Identify which cell holds the provided text, then report its [x, y] central coordinate. 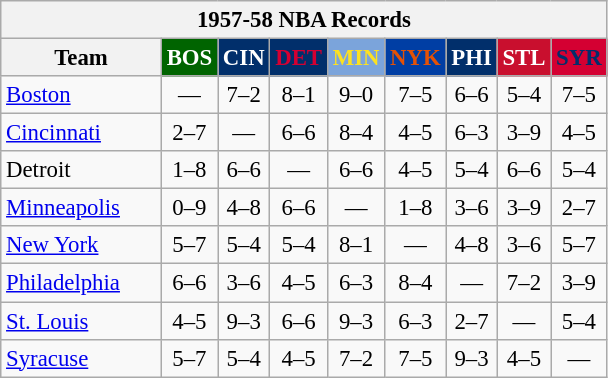
CIN [244, 58]
STL [524, 58]
Syracuse [82, 358]
Detroit [82, 170]
0–9 [189, 208]
DET [298, 58]
PHI [472, 58]
9–0 [356, 95]
Cincinnati [82, 133]
SYR [579, 58]
Philadelphia [82, 283]
Team [82, 58]
MIN [356, 58]
1957-58 NBA Records [304, 20]
Boston [82, 95]
BOS [189, 58]
NYK [416, 58]
New York [82, 245]
St. Louis [82, 321]
Minneapolis [82, 208]
